Extract the (X, Y) coordinate from the center of the cell holding the provided text.  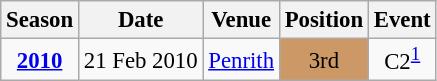
Date (140, 20)
Season (40, 20)
2010 (40, 60)
21 Feb 2010 (140, 60)
Position (324, 20)
Event (402, 20)
C21 (402, 60)
3rd (324, 60)
Penrith (241, 60)
Venue (241, 20)
